Pinpoint the cell where the given text exists, returning its (X, Y) midpoint coordinate. 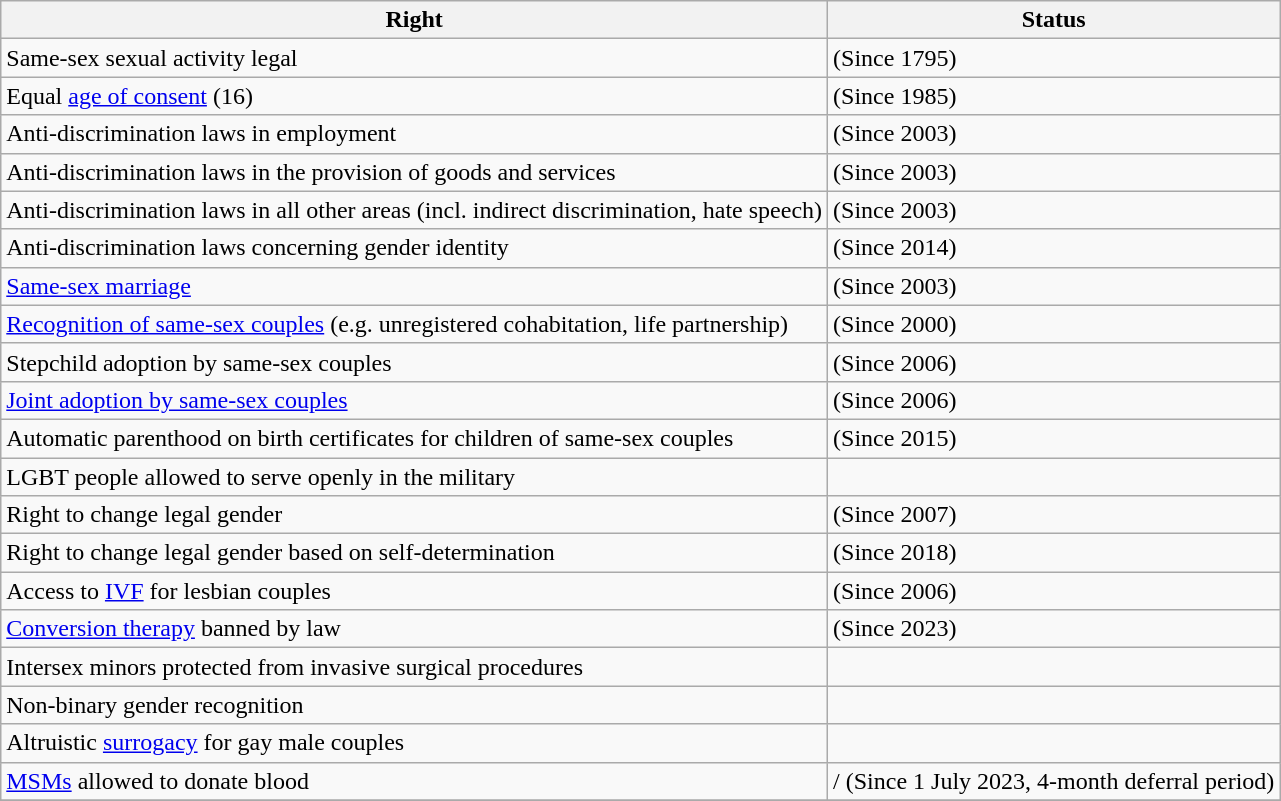
Intersex minors protected from invasive surgical procedures (414, 667)
(Since 2018) (1054, 553)
(Since 2007) (1054, 515)
Right to change legal gender (414, 515)
Status (1054, 20)
Recognition of same-sex couples (e.g. unregistered cohabitation, life partnership) (414, 324)
(Since 1985) (1054, 96)
Access to IVF for lesbian couples (414, 591)
Non-binary gender recognition (414, 705)
/ (Since 1 July 2023, 4-month deferral period) (1054, 781)
Stepchild adoption by same-sex couples (414, 362)
Anti-discrimination laws in all other areas (incl. indirect discrimination, hate speech) (414, 210)
Same-sex marriage (414, 286)
Anti-discrimination laws concerning gender identity (414, 248)
(Since 2015) (1054, 438)
Altruistic surrogacy for gay male couples (414, 743)
MSMs allowed to donate blood (414, 781)
Joint adoption by same-sex couples (414, 400)
(Since 2014) (1054, 248)
LGBT people allowed to serve openly in the military (414, 477)
Equal age of consent (16) (414, 96)
Anti-discrimination laws in the provision of goods and services (414, 172)
Automatic parenthood on birth certificates for children of same-sex couples (414, 438)
(Since 1795) (1054, 58)
Conversion therapy banned by law (414, 629)
(Since 2000) (1054, 324)
(Since 2023) (1054, 629)
Anti-discrimination laws in employment (414, 134)
Right (414, 20)
Same-sex sexual activity legal (414, 58)
Right to change legal gender based on self-determination (414, 553)
